Identify which cell holds the provided text, then report its [x, y] central coordinate. 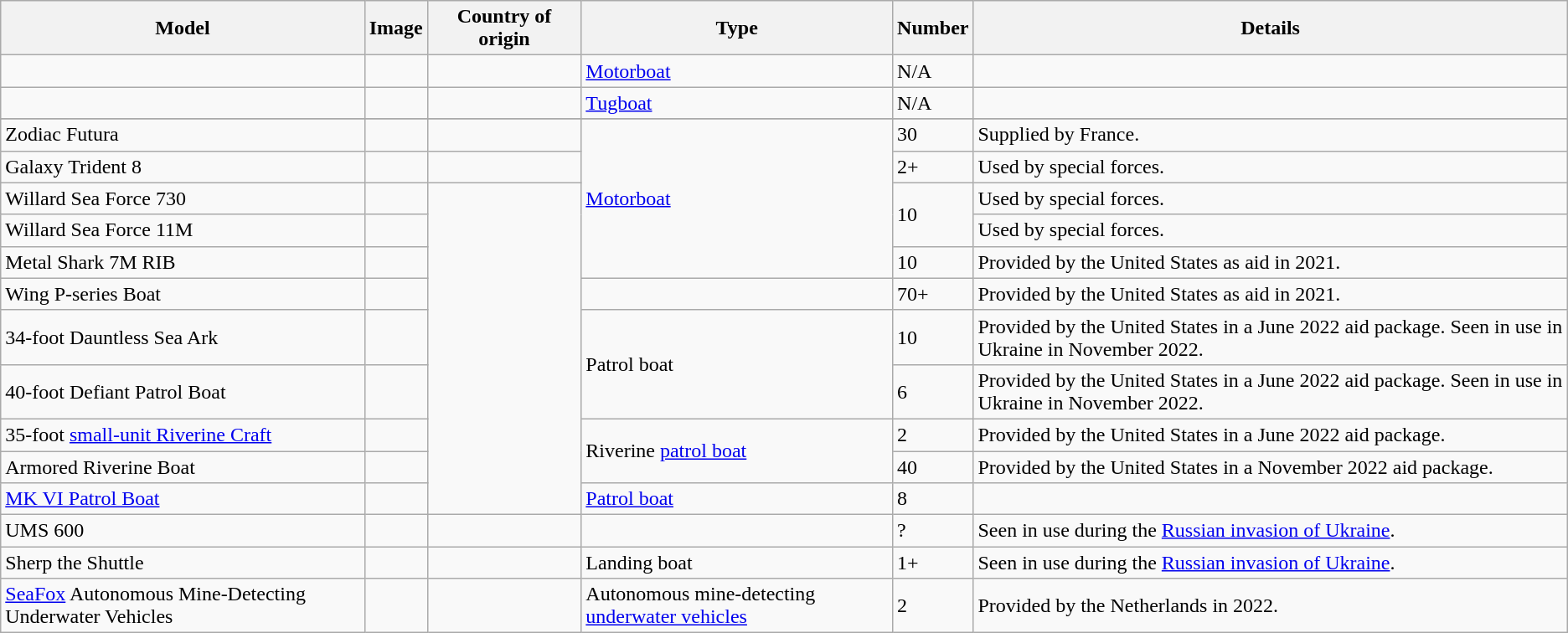
2+ [933, 167]
Riverine patrol boat [737, 450]
1+ [933, 563]
UMS 600 [183, 531]
Country of origin [504, 28]
6 [933, 392]
Autonomous mine-detecting underwater vehicles [737, 606]
Metal Shark 7M RIB [183, 262]
Wing P-series Boat [183, 294]
Image [395, 28]
Supplied by France. [1270, 135]
34-foot Dauntless Sea Ark [183, 337]
Details [1270, 28]
40-foot Defiant Patrol Boat [183, 392]
Model [183, 28]
Galaxy Trident 8 [183, 167]
MK VI Patrol Boat [183, 499]
SeaFox Autonomous Mine-Detecting Underwater Vehicles [183, 606]
Provided by the United States in a November 2022 aid package. [1270, 466]
Provided by the United States in a June 2022 aid package. [1270, 435]
Willard Sea Force 11M [183, 230]
Landing boat [737, 563]
Tugboat [737, 103]
Type [737, 28]
40 [933, 466]
30 [933, 135]
35-foot small-unit Riverine Craft [183, 435]
Zodiac Futura [183, 135]
70+ [933, 294]
Sherp the Shuttle [183, 563]
Provided by the Netherlands in 2022. [1270, 606]
8 [933, 499]
? [933, 531]
Willard Sea Force 730 [183, 198]
Number [933, 28]
Armored Riverine Boat [183, 466]
